Detect which cell encompasses the target text, then output its (X, Y) center coordinate. 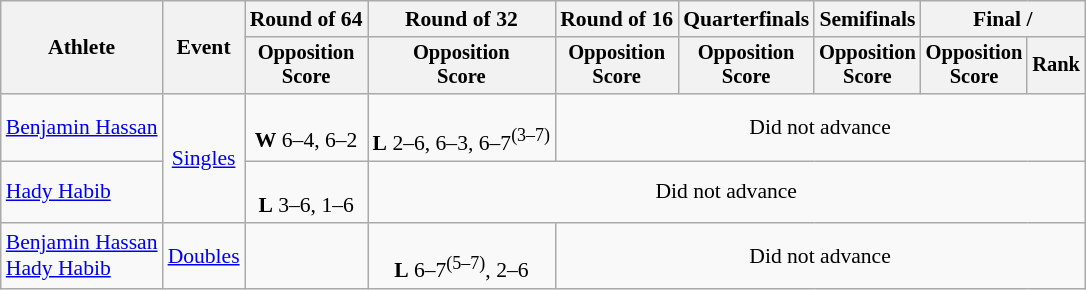
Athlete (82, 48)
Doubles (204, 256)
Round of 16 (616, 19)
Benjamin HassanHady Habib (82, 256)
L 6–7(5–7), 2–6 (462, 256)
W 6–4, 6–2 (306, 128)
Benjamin Hassan (82, 128)
Event (204, 48)
Rank (1056, 66)
Semifinals (868, 19)
Hady Habib (82, 192)
Quarterfinals (746, 19)
Round of 32 (462, 19)
L 2–6, 6–3, 6–7(3–7) (462, 128)
Round of 64 (306, 19)
Singles (204, 158)
L 3–6, 1–6 (306, 192)
Final / (1003, 19)
